Determine the (x, y) coordinate at the center of the cell enclosing the given text.  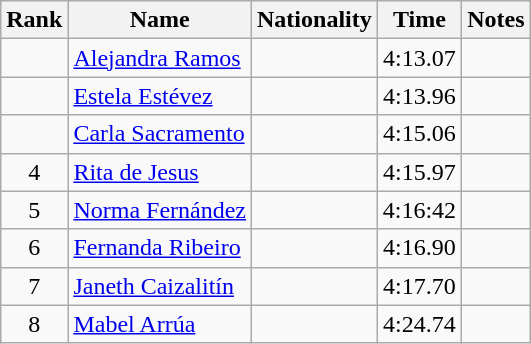
Nationality (315, 20)
Notes (496, 20)
4 (34, 172)
Alejandra Ramos (160, 58)
Carla Sacramento (160, 134)
5 (34, 210)
4:16.90 (419, 248)
7 (34, 286)
4:15.06 (419, 134)
4:17.70 (419, 286)
8 (34, 324)
Norma Fernández (160, 210)
Fernanda Ribeiro (160, 248)
Rank (34, 20)
Janeth Caizalitín (160, 286)
4:15.97 (419, 172)
4:16:42 (419, 210)
Rita de Jesus (160, 172)
Mabel Arrúa (160, 324)
4:13.96 (419, 96)
4:24.74 (419, 324)
Name (160, 20)
Time (419, 20)
6 (34, 248)
Estela Estévez (160, 96)
4:13.07 (419, 58)
